From the cell containing the given text, extract its center point as [x, y] coordinate. 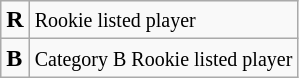
Rookie listed player [164, 20]
R [15, 20]
B [15, 58]
Category B Rookie listed player [164, 58]
